Search for the cell housing the specified text and yield its [X, Y] center coordinate. 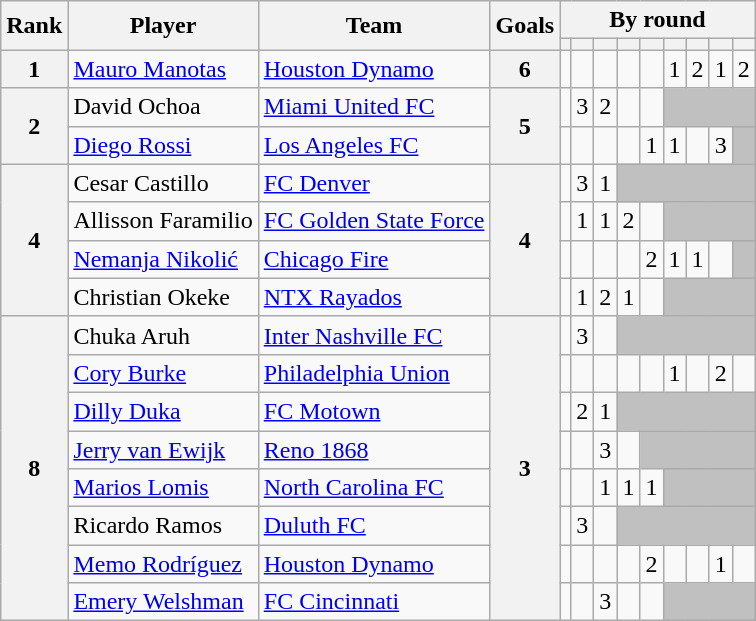
FC Denver [374, 183]
Miami United FC [374, 107]
FC Golden State Force [374, 221]
6 [525, 69]
Emery Welshman [163, 602]
North Carolina FC [374, 488]
Reno 1868 [374, 449]
Chicago Fire [374, 259]
Inter Nashville FC [374, 335]
Goals [525, 26]
FC Motown [374, 411]
5 [525, 126]
Christian Okeke [163, 297]
David Ochoa [163, 107]
Philadelphia Union [374, 373]
Cory Burke [163, 373]
Marios Lomis [163, 488]
8 [34, 468]
FC Cincinnati [374, 602]
Jerry van Ewijk [163, 449]
Nemanja Nikolić [163, 259]
Cesar Castillo [163, 183]
Chuka Aruh [163, 335]
Los Angeles FC [374, 145]
Team [374, 26]
Allisson Faramilio [163, 221]
Ricardo Ramos [163, 526]
Duluth FC [374, 526]
NTX Rayados [374, 297]
Dilly Duka [163, 411]
Memo Rodríguez [163, 564]
By round [658, 20]
Diego Rossi [163, 145]
Rank [34, 26]
Player [163, 26]
Mauro Manotas [163, 69]
